Locate the cell with the specified text and output its [X, Y] center coordinate. 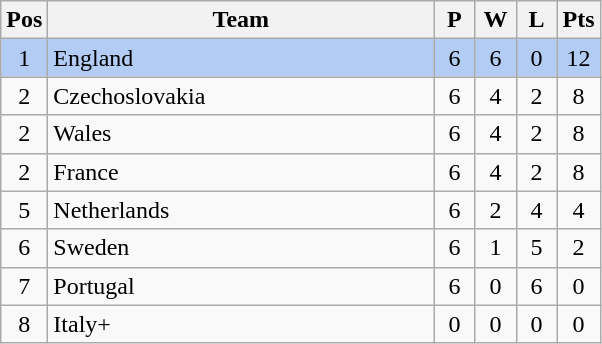
W [496, 20]
Team [241, 20]
Netherlands [241, 210]
L [536, 20]
France [241, 172]
12 [578, 58]
Sweden [241, 248]
Pts [578, 20]
Wales [241, 134]
Italy+ [241, 324]
P [454, 20]
England [241, 58]
Czechoslovakia [241, 96]
7 [24, 286]
Portugal [241, 286]
Pos [24, 20]
